For the text-containing cell, return its midpoint in [x, y] coordinate format. 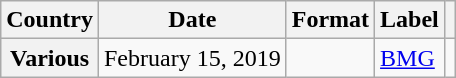
Country [50, 20]
Various [50, 58]
Date [192, 20]
Format [330, 20]
Label [410, 20]
BMG [410, 58]
February 15, 2019 [192, 58]
